Detect which cell encompasses the target text, then output its [x, y] center coordinate. 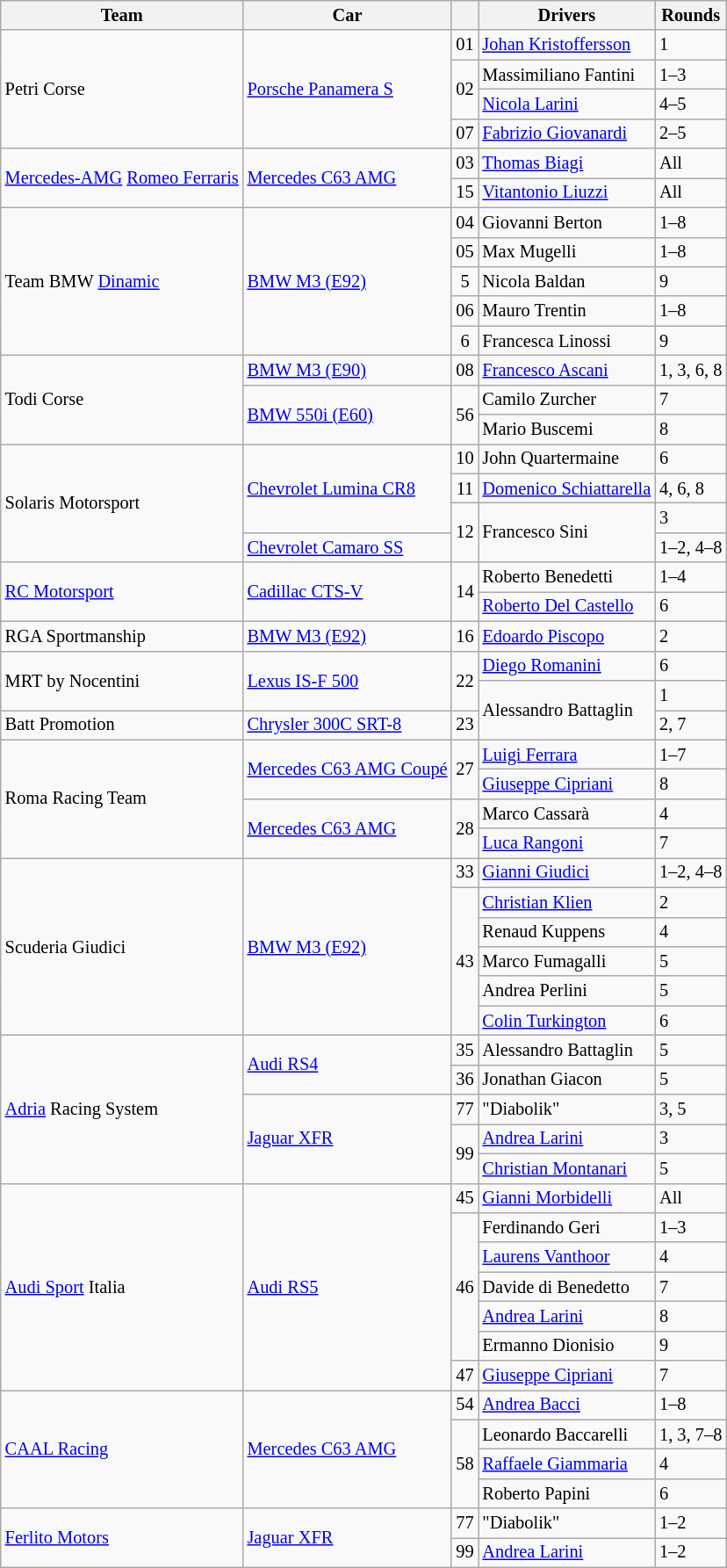
Porsche Panamera S [348, 90]
Chrysler 300C SRT-8 [348, 725]
Lexus IS-F 500 [348, 680]
Andrea Perlini [567, 991]
Laurens Vanthoor [567, 1257]
Cadillac CTS-V [348, 592]
1, 3, 6, 8 [690, 370]
Christian Klien [567, 902]
Gianni Morbidelli [567, 1198]
Mario Buscemi [567, 430]
1, 3, 7–8 [690, 1434]
Thomas Biagi [567, 163]
33 [464, 872]
Domenico Schiattarella [567, 488]
05 [464, 252]
Team [122, 15]
BMW M3 (E90) [348, 370]
12 [464, 532]
46 [464, 1286]
John Quartermaine [567, 459]
Chevrolet Lumina CR8 [348, 488]
Petri Corse [122, 90]
Francesco Ascani [567, 370]
2–5 [690, 134]
Ermanno Dionisio [567, 1346]
10 [464, 459]
56 [464, 415]
Max Mugelli [567, 252]
CAAL Racing [122, 1449]
58 [464, 1463]
Roberto Del Castello [567, 606]
01 [464, 45]
Audi RS5 [348, 1287]
Audi RS4 [348, 1065]
27 [464, 770]
Marco Cassarà [567, 813]
35 [464, 1050]
45 [464, 1198]
Todi Corse [122, 399]
Scuderia Giudici [122, 946]
Ferlito Motors [122, 1537]
Renaud Kuppens [567, 932]
Francesca Linossi [567, 341]
11 [464, 488]
Nicola Larini [567, 104]
47 [464, 1376]
08 [464, 370]
RGA Sportmanship [122, 636]
Massimiliano Fantini [567, 75]
Mercedes-AMG Romeo Ferraris [122, 177]
Raffaele Giammaria [567, 1464]
14 [464, 592]
Davide di Benedetto [567, 1287]
02 [464, 90]
Chevrolet Camaro SS [348, 547]
Colin Turkington [567, 1021]
06 [464, 311]
Nicola Baldan [567, 281]
Jonathan Giacon [567, 1080]
3, 5 [690, 1109]
4, 6, 8 [690, 488]
Ferdinando Geri [567, 1227]
43 [464, 961]
Francesco Sini [567, 532]
2, 7 [690, 725]
Edoardo Piscopo [567, 636]
Solaris Motorsport [122, 502]
04 [464, 222]
Car [348, 15]
1–4 [690, 577]
Marco Fumagalli [567, 961]
22 [464, 680]
07 [464, 134]
54 [464, 1405]
Leonardo Baccarelli [567, 1434]
Vitantonio Liuzzi [567, 192]
RC Motorsport [122, 592]
Christian Montanari [567, 1168]
Audi Sport Italia [122, 1287]
Roberto Papini [567, 1493]
28 [464, 827]
4–5 [690, 104]
Johan Kristoffersson [567, 45]
23 [464, 725]
Luigi Ferrara [567, 755]
Diego Romanini [567, 666]
36 [464, 1080]
Batt Promotion [122, 725]
Luca Rangoni [567, 843]
Mauro Trentin [567, 311]
MRT by Nocentini [122, 680]
Fabrizio Giovanardi [567, 134]
Roberto Benedetti [567, 577]
Camilo Zurcher [567, 400]
1–7 [690, 755]
Rounds [690, 15]
Drivers [567, 15]
16 [464, 636]
Roma Racing Team [122, 799]
Mercedes C63 AMG Coupé [348, 770]
Team BMW Dinamic [122, 281]
Giovanni Berton [567, 222]
Andrea Bacci [567, 1405]
15 [464, 192]
Adria Racing System [122, 1109]
Gianni Giudici [567, 872]
03 [464, 163]
BMW 550i (E60) [348, 415]
